Search for the cell housing the specified text and yield its (x, y) center coordinate. 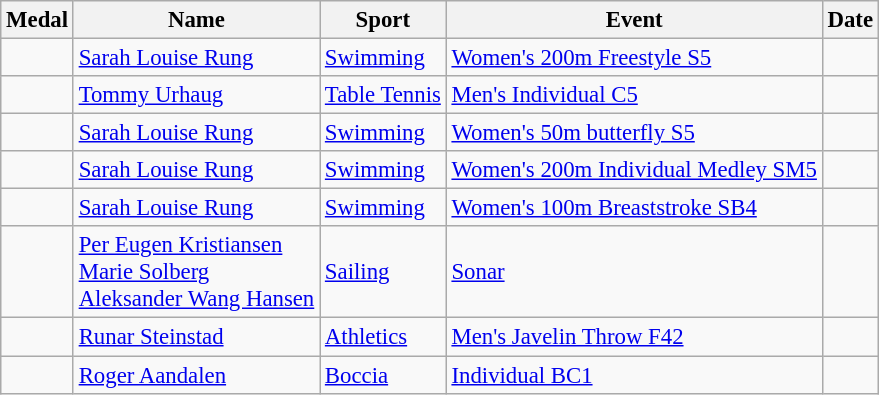
Event (634, 20)
Sport (384, 20)
Women's 50m butterfly S5 (634, 133)
Runar Steinstad (196, 337)
Tommy Urhaug (196, 95)
Men's Individual C5 (634, 95)
Sailing (384, 272)
Roger Aandalen (196, 375)
Women's 200m Individual Medley SM5 (634, 170)
Name (196, 20)
Boccia (384, 375)
Individual BC1 (634, 375)
Athletics (384, 337)
Table Tennis (384, 95)
Date (850, 20)
Women's 100m Breaststroke SB4 (634, 208)
Per Eugen KristiansenMarie SolbergAleksander Wang Hansen (196, 272)
Sonar (634, 272)
Men's Javelin Throw F42 (634, 337)
Women's 200m Freestyle S5 (634, 58)
Medal (38, 20)
